Find where the given text appears and provide that cell's center as (x, y) coordinate. 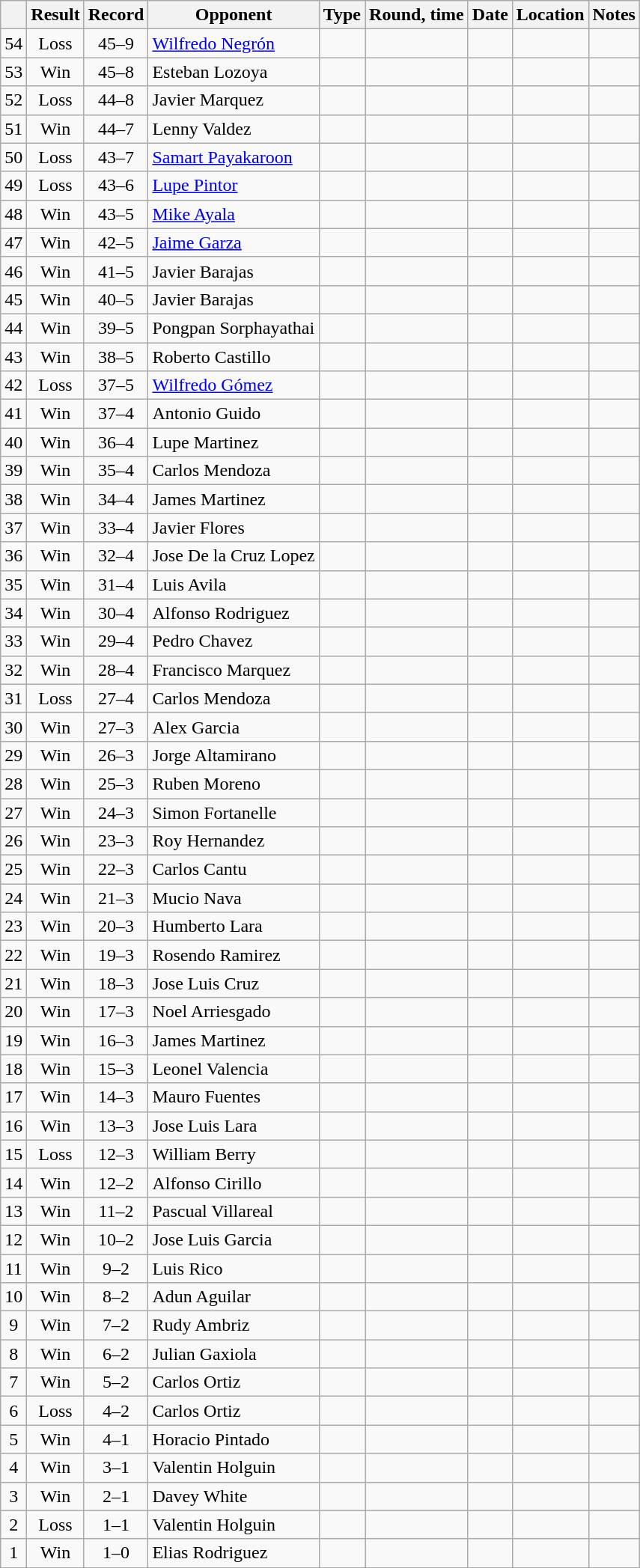
William Berry (234, 1154)
Esteban Lozoya (234, 72)
Pascual Villareal (234, 1211)
5–2 (116, 1382)
Lupe Pintor (234, 186)
53 (13, 72)
29–4 (116, 641)
36 (13, 556)
Davey White (234, 1496)
12–2 (116, 1183)
Leonel Valencia (234, 1069)
30–4 (116, 613)
Ruben Moreno (234, 784)
21 (13, 983)
6 (13, 1411)
24 (13, 898)
27–3 (116, 727)
40 (13, 442)
43–5 (116, 214)
50 (13, 157)
7 (13, 1382)
51 (13, 129)
46 (13, 271)
Record (116, 15)
18 (13, 1069)
Alex Garcia (234, 727)
10–2 (116, 1239)
Luis Rico (234, 1269)
20–3 (116, 927)
2–1 (116, 1496)
37 (13, 528)
3 (13, 1496)
Result (55, 15)
26–3 (116, 755)
43 (13, 357)
42 (13, 385)
27 (13, 812)
22 (13, 955)
29 (13, 755)
25–3 (116, 784)
Rosendo Ramirez (234, 955)
21–3 (116, 898)
10 (13, 1297)
5 (13, 1439)
1–1 (116, 1525)
41 (13, 414)
41–5 (116, 271)
3–1 (116, 1468)
15–3 (116, 1069)
45 (13, 299)
12 (13, 1239)
17 (13, 1097)
Jose De la Cruz Lopez (234, 556)
Type (341, 15)
25 (13, 870)
16 (13, 1126)
35 (13, 585)
Mucio Nava (234, 898)
49 (13, 186)
11–2 (116, 1211)
Opponent (234, 15)
43–6 (116, 186)
35–4 (116, 471)
Roberto Castillo (234, 357)
44 (13, 328)
Round, time (417, 15)
8 (13, 1354)
Lenny Valdez (234, 129)
34 (13, 613)
33 (13, 641)
Julian Gaxiola (234, 1354)
Alfonso Cirillo (234, 1183)
Javier Marquez (234, 100)
44–8 (116, 100)
45–8 (116, 72)
Pongpan Sorphayathai (234, 328)
38–5 (116, 357)
2 (13, 1525)
Alfonso Rodriguez (234, 613)
9–2 (116, 1269)
47 (13, 242)
14–3 (116, 1097)
Simon Fortanelle (234, 812)
44–7 (116, 129)
34–4 (116, 499)
Francisco Marquez (234, 670)
4–2 (116, 1411)
Elias Rodriguez (234, 1553)
52 (13, 100)
Humberto Lara (234, 927)
Jose Luis Lara (234, 1126)
Antonio Guido (234, 414)
20 (13, 1012)
15 (13, 1154)
17–3 (116, 1012)
36–4 (116, 442)
19–3 (116, 955)
Jaime Garza (234, 242)
42–5 (116, 242)
Roy Hernandez (234, 841)
1 (13, 1553)
Mike Ayala (234, 214)
30 (13, 727)
Horacio Pintado (234, 1439)
39–5 (116, 328)
37–5 (116, 385)
Location (550, 15)
Date (490, 15)
31 (13, 698)
Carlos Cantu (234, 870)
Adun Aguilar (234, 1297)
Notes (614, 15)
45–9 (116, 43)
12–3 (116, 1154)
48 (13, 214)
4 (13, 1468)
22–3 (116, 870)
7–2 (116, 1326)
Pedro Chavez (234, 641)
14 (13, 1183)
Javier Flores (234, 528)
39 (13, 471)
Mauro Fuentes (234, 1097)
23 (13, 927)
38 (13, 499)
13–3 (116, 1126)
54 (13, 43)
32 (13, 670)
43–7 (116, 157)
37–4 (116, 414)
13 (13, 1211)
33–4 (116, 528)
Jorge Altamirano (234, 755)
Rudy Ambriz (234, 1326)
23–3 (116, 841)
8–2 (116, 1297)
18–3 (116, 983)
Samart Payakaroon (234, 157)
32–4 (116, 556)
11 (13, 1269)
16–3 (116, 1040)
26 (13, 841)
1–0 (116, 1553)
4–1 (116, 1439)
Jose Luis Garcia (234, 1239)
Wilfredo Gómez (234, 385)
6–2 (116, 1354)
Wilfredo Negrón (234, 43)
Noel Arriesgado (234, 1012)
28–4 (116, 670)
19 (13, 1040)
9 (13, 1326)
24–3 (116, 812)
28 (13, 784)
27–4 (116, 698)
40–5 (116, 299)
Lupe Martinez (234, 442)
Jose Luis Cruz (234, 983)
Luis Avila (234, 585)
31–4 (116, 585)
